Locate the cell with the specified text and output its [X, Y] center coordinate. 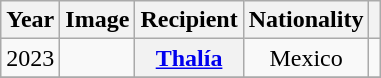
Image [98, 20]
2023 [30, 58]
Nationality [306, 20]
Mexico [306, 58]
Year [30, 20]
Recipient [189, 20]
Thalía [189, 58]
